Return (x, y) of the center of cell containing provided text 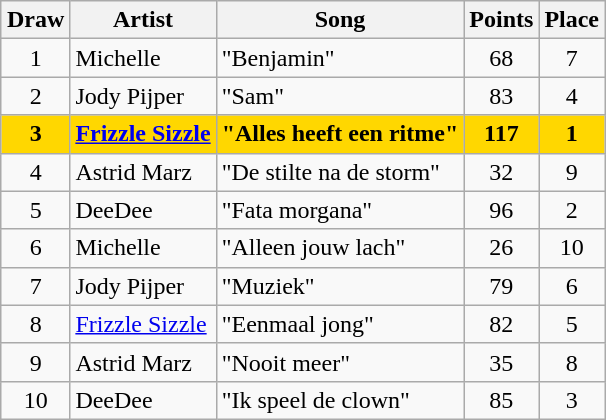
"Benjamin" (340, 58)
Draw (35, 20)
"Alles heeft een ritme" (340, 134)
83 (502, 96)
35 (502, 362)
82 (502, 324)
"Fata morgana" (340, 210)
Points (502, 20)
Song (340, 20)
"Sam" (340, 96)
96 (502, 210)
Place (572, 20)
26 (502, 248)
Artist (143, 20)
"Muziek" (340, 286)
79 (502, 286)
117 (502, 134)
85 (502, 400)
"Ik speel de clown" (340, 400)
"Alleen jouw lach" (340, 248)
"De stilte na de storm" (340, 172)
"Nooit meer" (340, 362)
32 (502, 172)
"Eenmaal jong" (340, 324)
68 (502, 58)
